Determine the (x, y) coordinate at the center of the cell enclosing the given text.  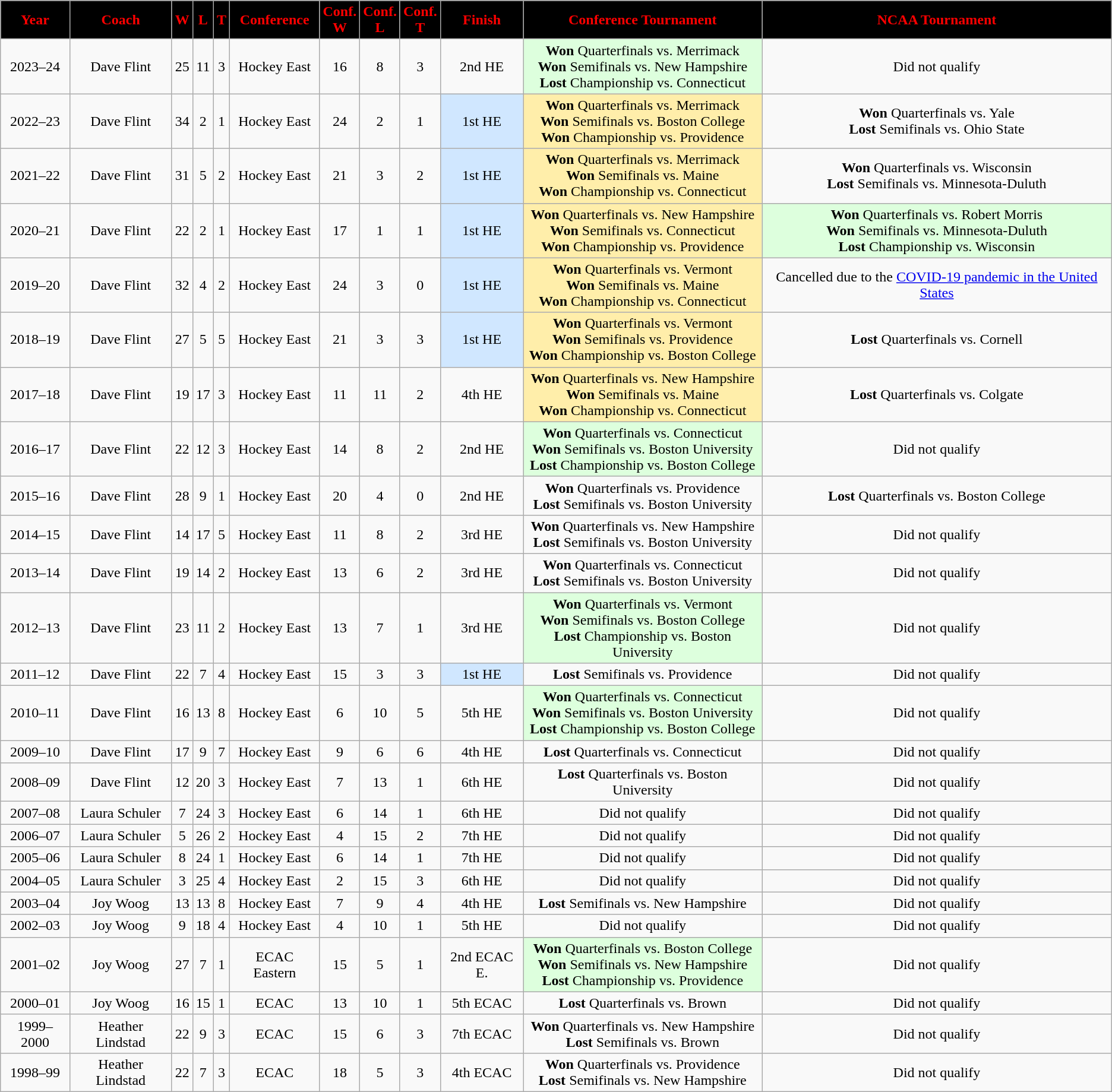
2019–20 (35, 285)
2020–21 (35, 230)
34 (182, 121)
1999–2000 (35, 1033)
2011–12 (35, 675)
2015–16 (35, 495)
Won Quarterfinals vs. Robert Morris Won Semifinals vs. Minnesota-Duluth Lost Championship vs. Wisconsin (937, 230)
Won Quarterfinals vs. Providence Lost Semifinals vs. Boston University (643, 495)
2012–13 (35, 628)
4th ECAC (482, 1072)
Won Quarterfinals vs. Vermont Won Semifinals vs. Maine Won Championship vs. Connecticut (643, 285)
Won Quarterfinals vs. Connecticut Lost Semifinals vs. Boston University (643, 572)
23 (182, 628)
Lost Quarterfinals vs. Colgate (937, 394)
Conference (274, 20)
Won Quarterfinals vs. Merrimack Won Semifinals vs. New Hampshire Lost Championship vs. Connecticut (643, 67)
Won Quarterfinals vs. New Hampshire Won Semifinals vs. Maine Won Championship vs. Connecticut (643, 394)
2001–02 (35, 964)
T (221, 20)
2002–03 (35, 926)
5th ECAC (482, 1003)
Lost Quarterfinals vs. Connecticut (643, 752)
Lost Semifinals vs. Providence (643, 675)
Year (35, 20)
26 (203, 835)
2000–01 (35, 1003)
2008–09 (35, 783)
Conf. T (420, 20)
Won Quarterfinals vs. Vermont Won Semifinals vs. Providence Won Championship vs. Boston College (643, 340)
2022–23 (35, 121)
2004–05 (35, 881)
Lost Quarterfinals vs. Boston College (937, 495)
Lost Quarterfinals vs. Boston University (643, 783)
2010–11 (35, 713)
Lost Quarterfinals vs. Cornell (937, 340)
2005–06 (35, 858)
Conf. W (340, 20)
Won Quarterfinals vs. Boston College Won Semifinals vs. New Hampshire Lost Championship vs. Providence (643, 964)
Won Quarterfinals vs. Providence Lost Semifinals vs. New Hampshire (643, 1072)
Conf. L (380, 20)
Won Quarterfinals vs. New Hampshire Lost Semifinals vs. Brown (643, 1033)
Lost Quarterfinals vs. Brown (643, 1003)
2003–04 (35, 903)
Lost Semifinals vs. New Hampshire (643, 903)
Won Quarterfinals vs. Wisconsin Lost Semifinals vs. Minnesota-Duluth (937, 176)
L (203, 20)
31 (182, 176)
2021–22 (35, 176)
Conference Tournament (643, 20)
Won Quarterfinals vs. New Hampshire Won Semifinals vs. Connecticut Won Championship vs. Providence (643, 230)
7th ECAC (482, 1033)
2009–10 (35, 752)
NCAA Tournament (937, 20)
2006–07 (35, 835)
Won Quarterfinals vs. Merrimack Won Semifinals vs. Boston College Won Championship vs. Providence (643, 121)
2016–17 (35, 449)
2nd ECAC E. (482, 964)
2023–24 (35, 67)
32 (182, 285)
Won Quarterfinals vs. Merrimack Won Semifinals vs. Maine Won Championship vs. Connecticut (643, 176)
Finish (482, 20)
2014–15 (35, 534)
2007–08 (35, 813)
Won Quarterfinals vs. New Hampshire Lost Semifinals vs. Boston University (643, 534)
1998–99 (35, 1072)
Cancelled due to the COVID-19 pandemic in the United States (937, 285)
ECAC Eastern (274, 964)
Won Quarterfinals vs. Yale Lost Semifinals vs. Ohio State (937, 121)
2013–14 (35, 572)
W (182, 20)
28 (182, 495)
2018–19 (35, 340)
Coach (121, 20)
Won Quarterfinals vs. Vermont Won Semifinals vs. Boston College Lost Championship vs. Boston University (643, 628)
2017–18 (35, 394)
